Pinpoint the cell where the given text exists, returning its [x, y] midpoint coordinate. 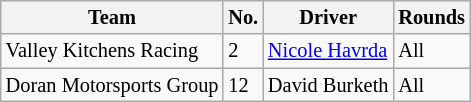
Driver [328, 17]
Doran Motorsports Group [112, 85]
Nicole Havrda [328, 51]
No. [243, 17]
12 [243, 85]
Rounds [432, 17]
Valley Kitchens Racing [112, 51]
Team [112, 17]
2 [243, 51]
David Burketh [328, 85]
